Scan for the cell matching the given text and deliver its (x, y) coordinate at center. 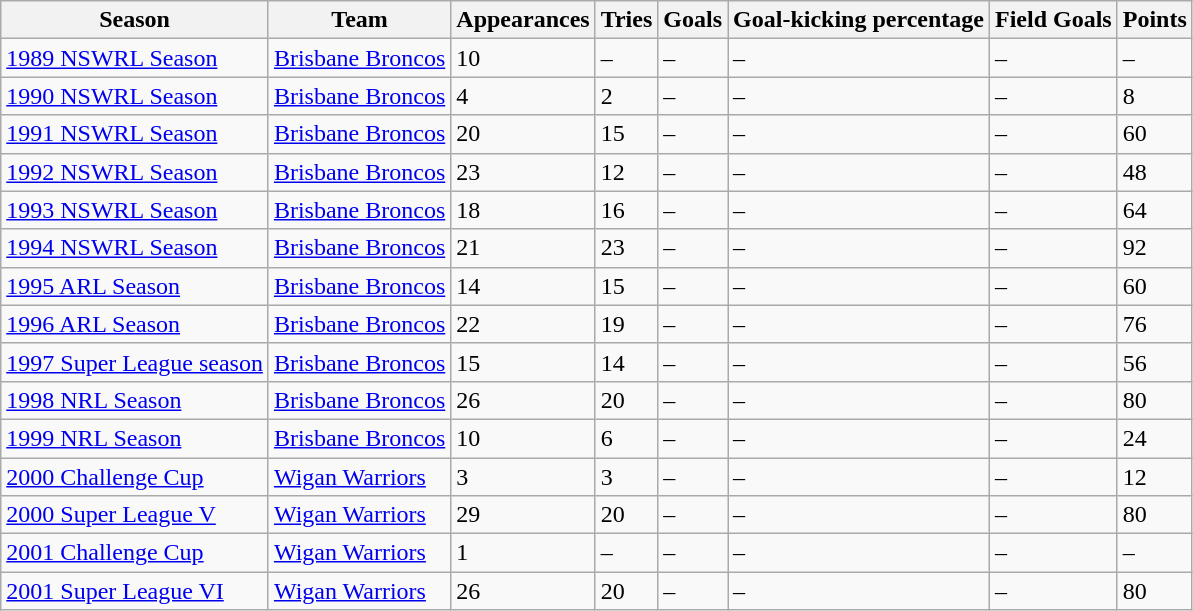
Appearances (523, 20)
Team (359, 20)
2 (626, 96)
1995 ARL Season (135, 286)
92 (1154, 248)
1992 NSWRL Season (135, 172)
1989 NSWRL Season (135, 58)
1994 NSWRL Season (135, 248)
1990 NSWRL Season (135, 96)
1991 NSWRL Season (135, 134)
76 (1154, 324)
24 (1154, 438)
Goals (693, 20)
1996 ARL Season (135, 324)
6 (626, 438)
56 (1154, 362)
1999 NRL Season (135, 438)
Goal-kicking percentage (859, 20)
19 (626, 324)
29 (523, 515)
21 (523, 248)
2001 Challenge Cup (135, 553)
8 (1154, 96)
4 (523, 96)
Season (135, 20)
22 (523, 324)
48 (1154, 172)
Tries (626, 20)
1 (523, 553)
2000 Challenge Cup (135, 477)
1993 NSWRL Season (135, 210)
2001 Super League VI (135, 591)
16 (626, 210)
1998 NRL Season (135, 400)
64 (1154, 210)
1997 Super League season (135, 362)
Field Goals (1053, 20)
18 (523, 210)
Points (1154, 20)
2000 Super League V (135, 515)
